Detect which cell encompasses the target text, then output its (x, y) center coordinate. 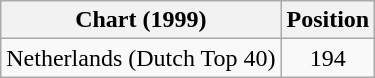
Netherlands (Dutch Top 40) (141, 58)
Position (328, 20)
Chart (1999) (141, 20)
194 (328, 58)
